Capture the cell that displays the provided text and extract its (x, y) central coordinate. 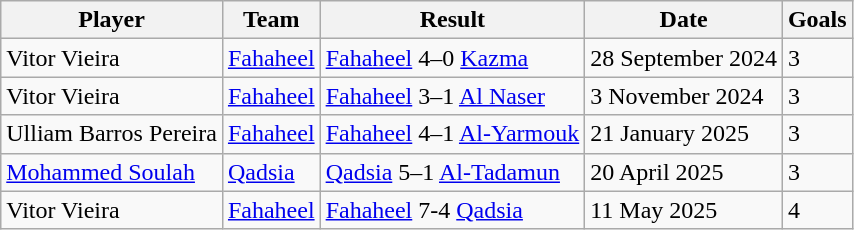
Goals (817, 20)
21 January 2025 (684, 134)
Fahaheel 4–0 Kazma (452, 58)
Date (684, 20)
Team (271, 20)
Result (452, 20)
Mohammed Soulah (112, 172)
28 September 2024 (684, 58)
Fahaheel 7-4 Qadsia (452, 210)
Fahaheel 4–1 Al-Yarmouk (452, 134)
20 April 2025 (684, 172)
Fahaheel 3–1 Al Naser (452, 96)
4 (817, 210)
Player (112, 20)
11 May 2025 (684, 210)
3 November 2024 (684, 96)
Qadsia (271, 172)
Ulliam Barros Pereira (112, 134)
Qadsia 5–1 Al-Tadamun (452, 172)
